Output the [x, y] coordinate of the center of the cell containing the given text.  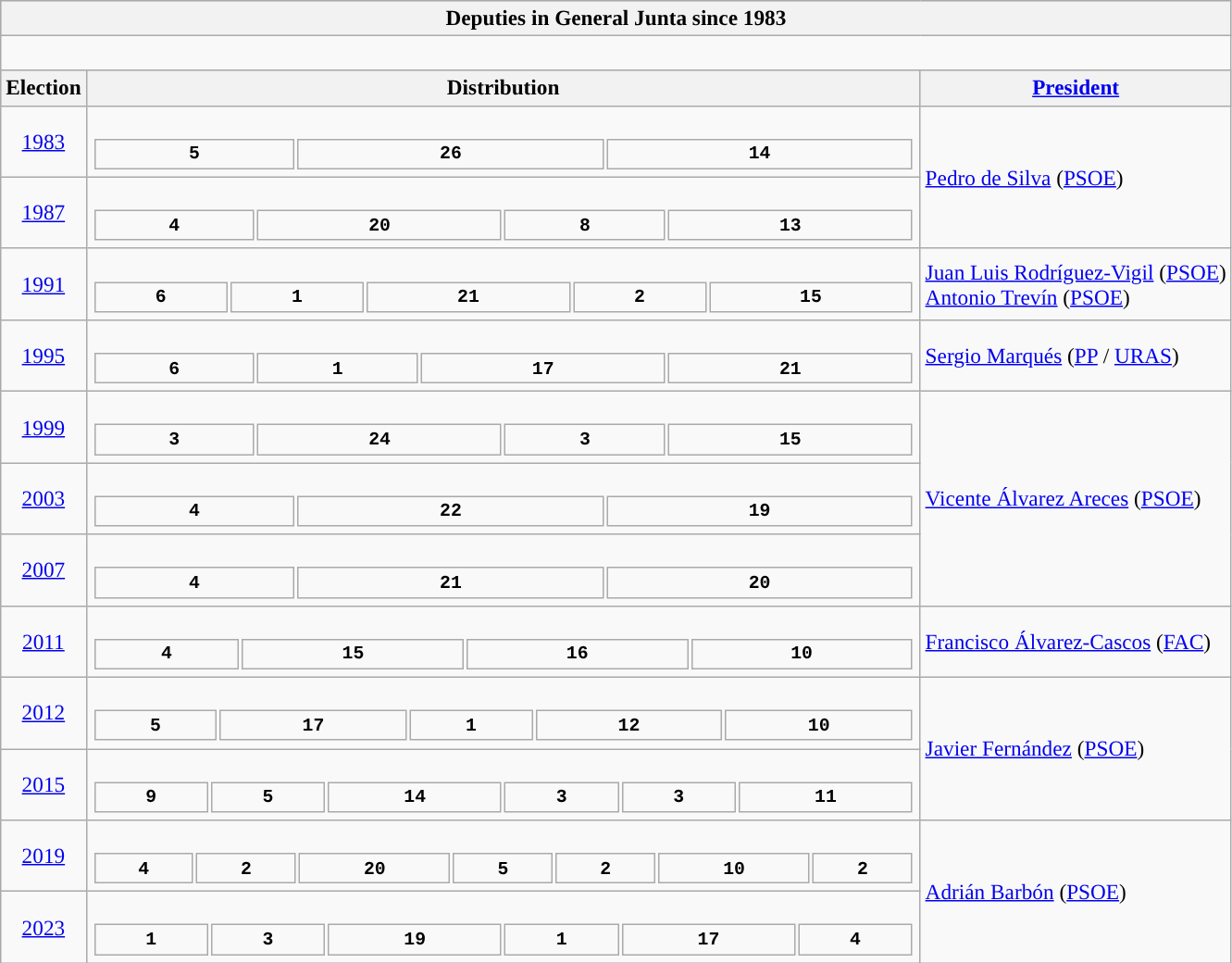
2007 [44, 570]
5 26 14 [504, 141]
12 [628, 724]
President [1076, 88]
1 3 19 1 17 4 [504, 926]
Adrián Barbón (PSOE) [1076, 891]
Francisco Álvarez-Cascos (FAC) [1076, 641]
5 17 1 12 10 [504, 713]
1999 [44, 426]
2011 [44, 641]
Javier Fernández (PSOE) [1076, 748]
Vicente Álvarez Areces (PSOE) [1076, 498]
1995 [44, 356]
Pedro de Silva (PSOE) [1076, 177]
6 1 17 21 [504, 356]
Deputies in General Junta since 1983 [616, 18]
4 22 19 [504, 498]
9 5 14 3 3 11 [504, 783]
1983 [44, 141]
Sergio Marqués (PP / URAS) [1076, 356]
Juan Luis Rodríguez-Vigil (PSOE)Antonio Trevín (PSOE) [1076, 283]
4 15 16 10 [504, 641]
2015 [44, 783]
11 [826, 796]
Distribution [504, 88]
4 20 8 13 [504, 213]
2023 [44, 926]
2012 [44, 713]
13 [790, 224]
2003 [44, 498]
26 [452, 154]
1991 [44, 283]
3 24 3 15 [504, 426]
Election [44, 88]
22 [452, 511]
16 [578, 654]
4 2 20 5 2 10 2 [504, 856]
24 [380, 439]
6 1 21 2 15 [504, 283]
8 [585, 224]
1987 [44, 213]
4 21 20 [504, 570]
9 [150, 796]
2019 [44, 856]
